From the cell containing the given text, extract its center point as (x, y) coordinate. 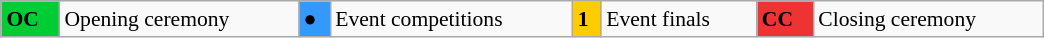
CC (785, 19)
Opening ceremony (178, 19)
1 (588, 19)
Closing ceremony (928, 19)
Event competitions (451, 19)
OC (30, 19)
Event finals (679, 19)
● (315, 19)
